Determine the [X, Y] coordinate at the center of the cell enclosing the given text.  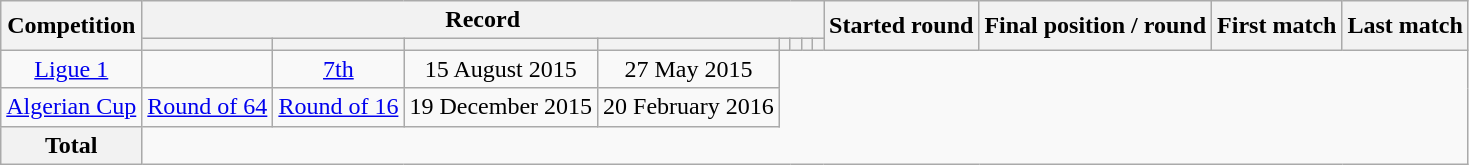
Algerian Cup [72, 107]
Record [483, 20]
7th [338, 69]
Competition [72, 26]
Last match [1405, 26]
19 December 2015 [501, 107]
Final position / round [1096, 26]
Ligue 1 [72, 69]
27 May 2015 [689, 69]
Started round [902, 26]
Total [72, 145]
15 August 2015 [501, 69]
20 February 2016 [689, 107]
Round of 64 [208, 107]
Round of 16 [338, 107]
First match [1277, 26]
